Detect which cell encompasses the target text, then output its [x, y] center coordinate. 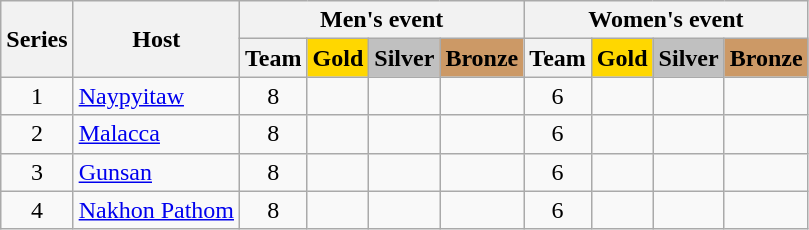
2 [37, 134]
3 [37, 172]
Series [37, 39]
4 [37, 210]
Women's event [666, 20]
1 [37, 96]
Host [156, 39]
Naypyitaw [156, 96]
Gunsan [156, 172]
Malacca [156, 134]
Men's event [382, 20]
Nakhon Pathom [156, 210]
